Return [x, y] of the center of cell containing provided text 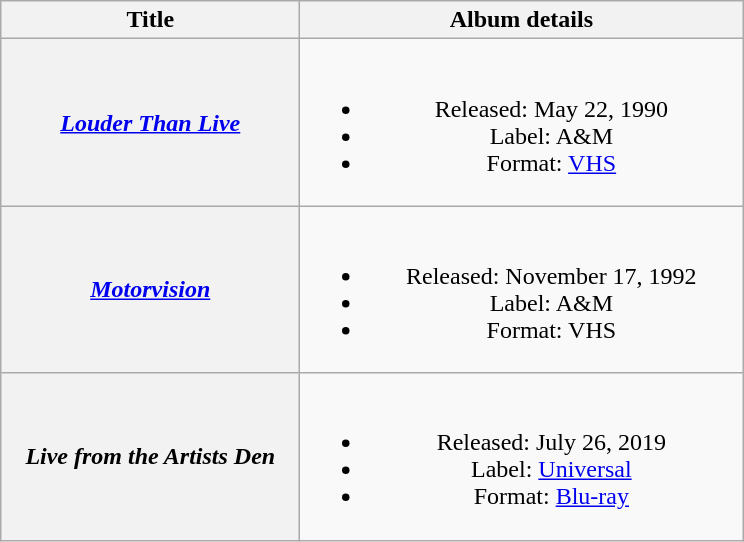
Louder Than Live [150, 122]
Title [150, 20]
Motorvision [150, 290]
Live from the Artists Den [150, 456]
Released: November 17, 1992Label: A&MFormat: VHS [522, 290]
Album details [522, 20]
Released: May 22, 1990Label: A&MFormat: VHS [522, 122]
Released: July 26, 2019Label: UniversalFormat: Blu-ray [522, 456]
